Output the [X, Y] coordinate of the center of the cell containing the given text.  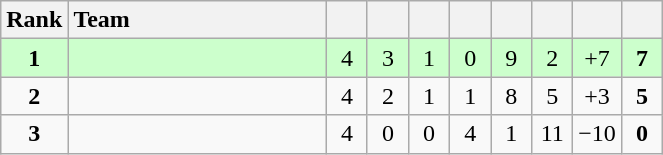
−10 [598, 134]
+7 [598, 58]
Team [198, 20]
8 [512, 96]
7 [642, 58]
11 [552, 134]
+3 [598, 96]
Rank [34, 20]
9 [512, 58]
